Extract the (X, Y) coordinate from the center of the cell holding the provided text.  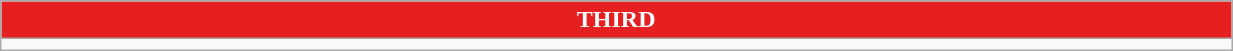
THIRD (616, 20)
